Capture the cell that displays the provided text and extract its (X, Y) central coordinate. 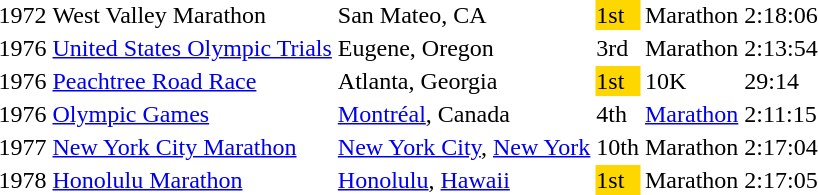
Honolulu Marathon (192, 180)
Montréal, Canada (464, 114)
New York City Marathon (192, 147)
West Valley Marathon (192, 15)
New York City, New York (464, 147)
Eugene, Oregon (464, 48)
10K (692, 81)
3rd (618, 48)
United States Olympic Trials (192, 48)
10th (618, 147)
4th (618, 114)
Atlanta, Georgia (464, 81)
San Mateo, CA (464, 15)
Peachtree Road Race (192, 81)
Olympic Games (192, 114)
Honolulu, Hawaii (464, 180)
